Capture the cell that displays the provided text and extract its [X, Y] central coordinate. 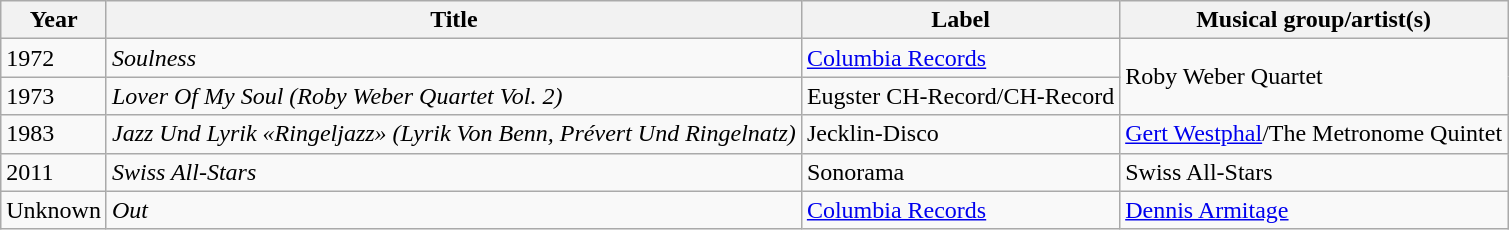
Soulness [454, 58]
Year [54, 20]
Jecklin-Disco [960, 134]
Title [454, 20]
Lover Of My Soul (Roby Weber Quartet Vol. 2) [454, 96]
Unknown [54, 210]
1972 [54, 58]
1983 [54, 134]
Out [454, 210]
1973 [54, 96]
Eugster CH-Record/CH-Record [960, 96]
Roby Weber Quartet [1314, 77]
Dennis Armitage [1314, 210]
Musical group/artist(s) [1314, 20]
2011 [54, 172]
Gert Westphal/The Metronome Quintet [1314, 134]
Jazz Und Lyrik «Ringeljazz» (Lyrik Von Benn, Prévert Und Ringelnatz) [454, 134]
Sonorama [960, 172]
Label [960, 20]
